Extract the [x, y] coordinate from the center of the cell holding the provided text.  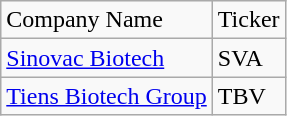
Ticker [248, 20]
TBV [248, 96]
SVA [248, 58]
Company Name [107, 20]
Sinovac Biotech [107, 58]
Tiens Biotech Group [107, 96]
